Return the [x, y] coordinate for the center point of the cell that contains the specified text.  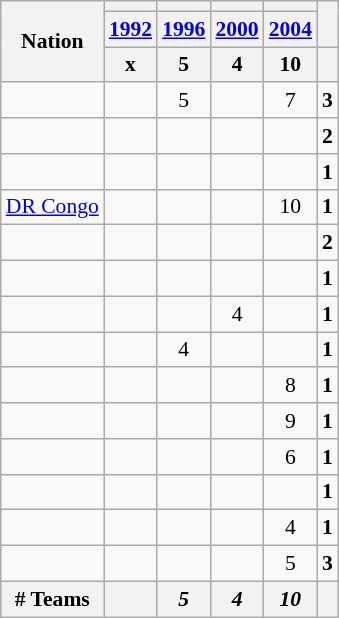
1992 [130, 29]
1996 [184, 29]
# Teams [52, 599]
7 [290, 101]
DR Congo [52, 207]
x [130, 65]
2000 [236, 29]
6 [290, 457]
9 [290, 421]
8 [290, 386]
2004 [290, 29]
Nation [52, 42]
